Scan for the cell matching the given text and deliver its [X, Y] coordinate at center. 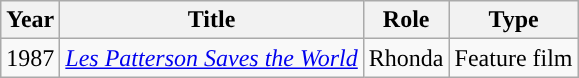
1987 [30, 58]
Les Patterson Saves the World [212, 58]
Title [212, 20]
Rhonda [406, 58]
Type [514, 20]
Feature film [514, 58]
Role [406, 20]
Year [30, 20]
